Extract the (x, y) coordinate from the center of the cell holding the provided text.  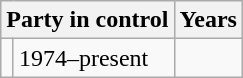
Years (208, 20)
1974–present (94, 58)
Party in control (88, 20)
